From the cell containing the given text, extract its center point as (X, Y) coordinate. 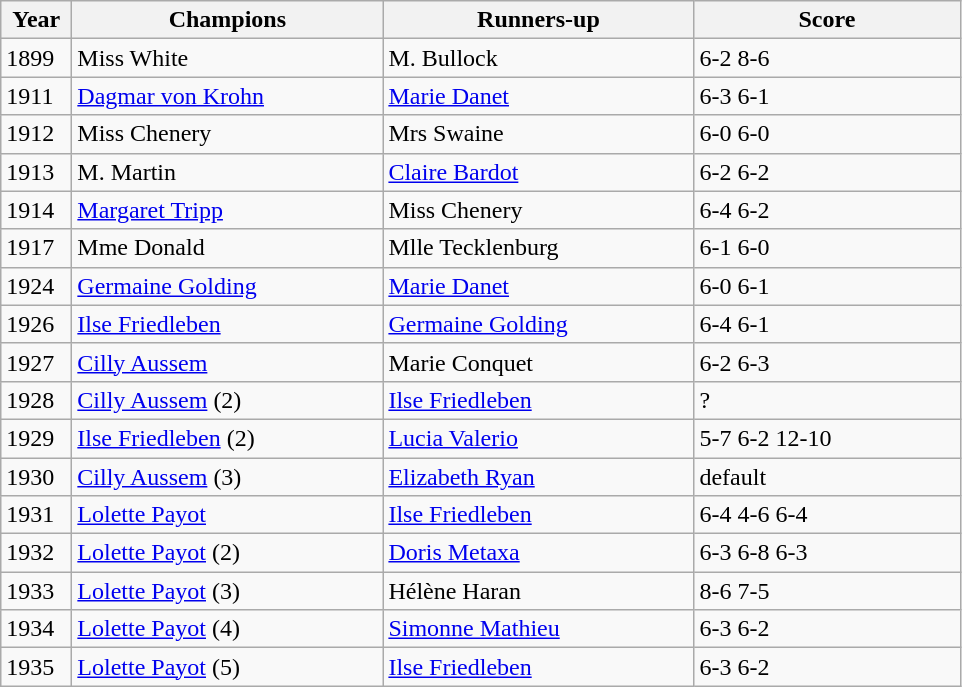
1929 (36, 438)
1928 (36, 400)
1899 (36, 58)
Lucia Valerio (538, 438)
1917 (36, 248)
Lolette Payot (228, 515)
Lolette Payot (2) (228, 553)
1927 (36, 362)
1934 (36, 629)
Simonne Mathieu (538, 629)
Mlle Tecklenburg (538, 248)
6-4 6-2 (827, 210)
1926 (36, 324)
Hélène Haran (538, 591)
Marie Conquet (538, 362)
1912 (36, 134)
Champions (228, 20)
5-7 6-2 12-10 (827, 438)
M. Martin (228, 172)
Score (827, 20)
Runners-up (538, 20)
6-3 6-1 (827, 96)
6-3 6-8 6-3 (827, 553)
Lolette Payot (5) (228, 667)
Claire Bardot (538, 172)
1933 (36, 591)
? (827, 400)
1914 (36, 210)
1911 (36, 96)
8-6 7-5 (827, 591)
Cilly Aussem (3) (228, 477)
Lolette Payot (4) (228, 629)
1931 (36, 515)
6-4 6-1 (827, 324)
Mme Donald (228, 248)
Cilly Aussem (228, 362)
Doris Metaxa (538, 553)
Cilly Aussem (2) (228, 400)
6-2 8-6 (827, 58)
Mrs Swaine (538, 134)
Dagmar von Krohn (228, 96)
1932 (36, 553)
6-2 6-2 (827, 172)
1935 (36, 667)
Margaret Tripp (228, 210)
Year (36, 20)
default (827, 477)
Elizabeth Ryan (538, 477)
6-2 6-3 (827, 362)
1930 (36, 477)
Lolette Payot (3) (228, 591)
6-0 6-0 (827, 134)
6-1 6-0 (827, 248)
1924 (36, 286)
6-0 6-1 (827, 286)
1913 (36, 172)
M. Bullock (538, 58)
6-4 4-6 6-4 (827, 515)
Miss White (228, 58)
Ilse Friedleben (2) (228, 438)
